Capture the cell that displays the provided text and extract its (X, Y) central coordinate. 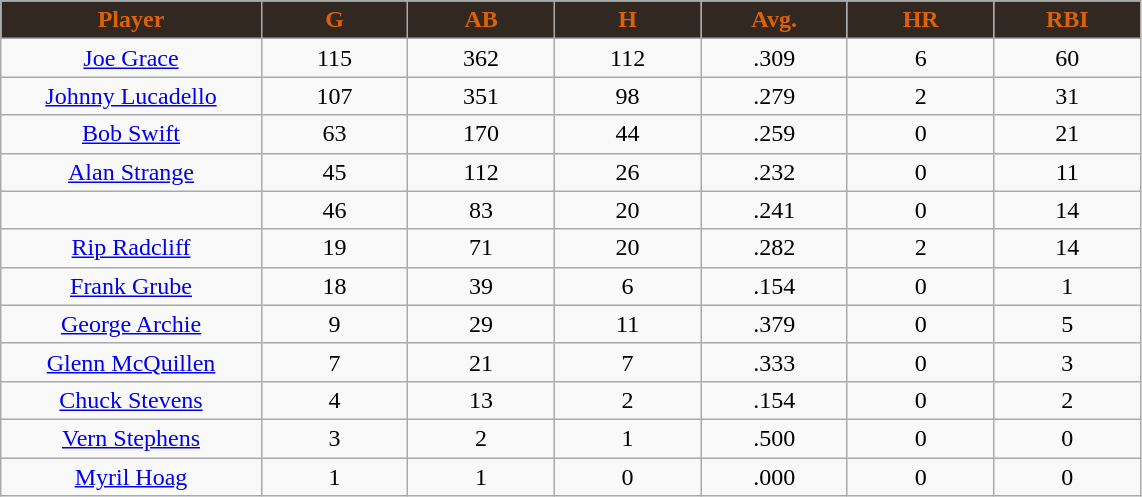
351 (482, 96)
5 (1068, 324)
.282 (774, 248)
115 (334, 58)
Johnny Lucadello (132, 96)
.259 (774, 134)
26 (628, 172)
83 (482, 210)
Joe Grace (132, 58)
.000 (774, 477)
Glenn McQuillen (132, 362)
.309 (774, 58)
29 (482, 324)
45 (334, 172)
170 (482, 134)
Avg. (774, 20)
George Archie (132, 324)
.500 (774, 438)
60 (1068, 58)
AB (482, 20)
19 (334, 248)
.241 (774, 210)
.232 (774, 172)
Player (132, 20)
.333 (774, 362)
G (334, 20)
Vern Stephens (132, 438)
13 (482, 400)
362 (482, 58)
71 (482, 248)
Bob Swift (132, 134)
46 (334, 210)
Chuck Stevens (132, 400)
H (628, 20)
.279 (774, 96)
107 (334, 96)
44 (628, 134)
HR (920, 20)
98 (628, 96)
RBI (1068, 20)
Rip Radcliff (132, 248)
9 (334, 324)
Myril Hoag (132, 477)
4 (334, 400)
18 (334, 286)
63 (334, 134)
31 (1068, 96)
Frank Grube (132, 286)
Alan Strange (132, 172)
.379 (774, 324)
39 (482, 286)
